Detect which cell encompasses the target text, then output its (X, Y) center coordinate. 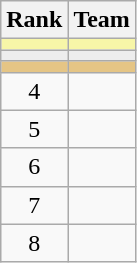
Rank (34, 20)
5 (34, 129)
6 (34, 167)
7 (34, 205)
Team (102, 20)
4 (34, 91)
8 (34, 243)
